Find where the given text appears and provide that cell's center as [x, y] coordinate. 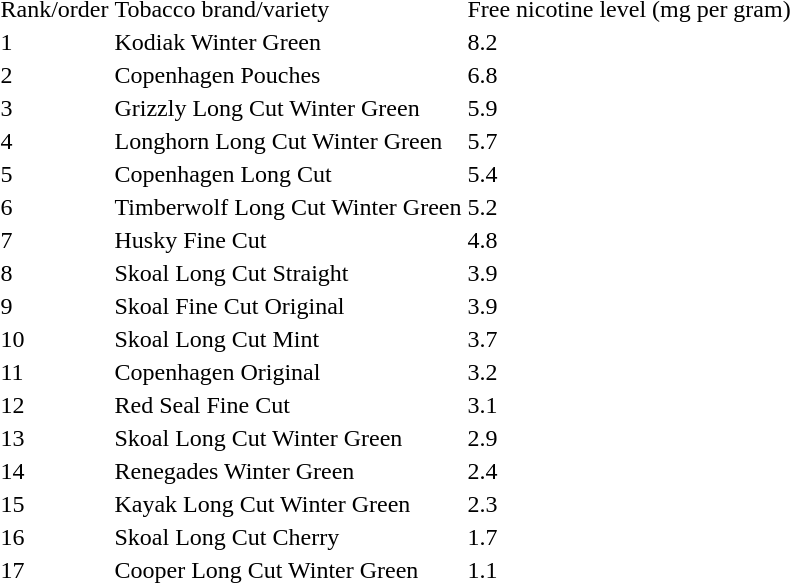
Red Seal Fine Cut [288, 405]
Renegades Winter Green [288, 471]
Copenhagen Pouches [288, 75]
Skoal Fine Cut Original [288, 306]
Skoal Long Cut Straight [288, 273]
Skoal Long Cut Cherry [288, 537]
Kodiak Winter Green [288, 42]
Grizzly Long Cut Winter Green [288, 108]
Skoal Long Cut Winter Green [288, 438]
Copenhagen Original [288, 372]
Copenhagen Long Cut [288, 174]
Kayak Long Cut Winter Green [288, 504]
Timberwolf Long Cut Winter Green [288, 207]
Skoal Long Cut Mint [288, 339]
Longhorn Long Cut Winter Green [288, 141]
Husky Fine Cut [288, 240]
